Detect which cell encompasses the target text, then output its [x, y] center coordinate. 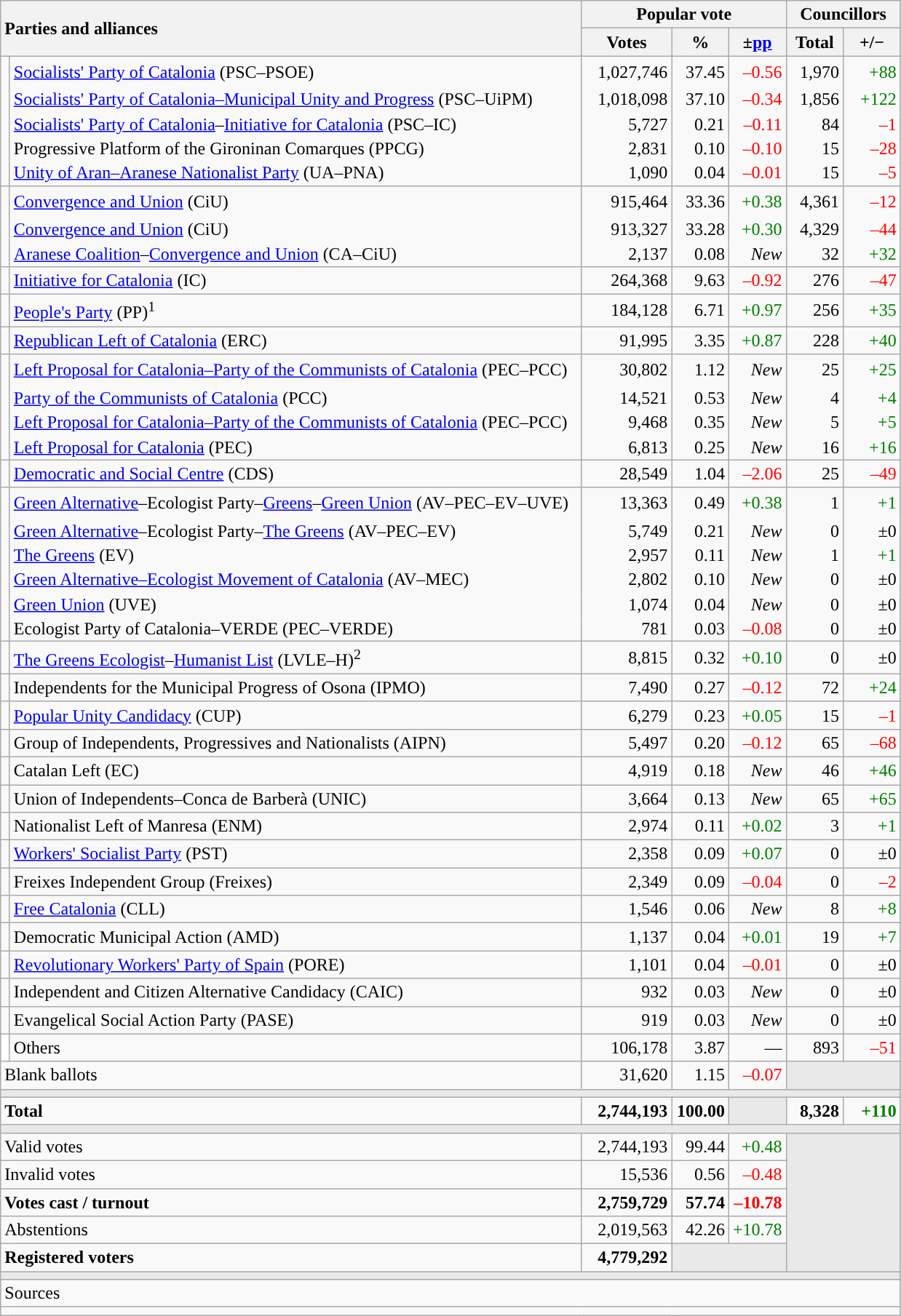
The Greens (EV) [295, 556]
33.28 [700, 229]
19 [815, 937]
4,919 [627, 770]
Parties and alliances [291, 28]
8 [815, 909]
1,074 [627, 605]
Democratic and Social Centre (CDS) [295, 474]
Independent and Citizen Alternative Candidacy (CAIC) [295, 992]
Unity of Aran–Aranese Nationalist Party (UA–PNA) [295, 173]
Votes [627, 42]
184,128 [627, 310]
Freixes Independent Group (Freixes) [295, 882]
2,349 [627, 882]
1,018,098 [627, 100]
3 [815, 826]
4,361 [815, 201]
5,749 [627, 531]
Evangelical Social Action Party (PASE) [295, 1020]
1,546 [627, 909]
6,813 [627, 447]
–44 [872, 229]
31,620 [627, 1075]
1.15 [700, 1075]
0.27 [700, 687]
–12 [872, 201]
0.56 [700, 1174]
2,358 [627, 854]
46 [815, 770]
2,974 [627, 826]
Nationalist Left of Manresa (ENM) [295, 826]
Popular vote [684, 15]
91,995 [627, 340]
Catalan Left (EC) [295, 770]
+0.07 [757, 854]
Others [295, 1048]
Republican Left of Catalonia (ERC) [295, 340]
+46 [872, 770]
13,363 [627, 503]
–49 [872, 474]
14,521 [627, 398]
–68 [872, 743]
+8 [872, 909]
7,490 [627, 687]
1,101 [627, 965]
84 [815, 124]
0.35 [700, 423]
3.87 [700, 1048]
–0.48 [757, 1174]
+122 [872, 100]
228 [815, 340]
99.44 [700, 1146]
+5 [872, 423]
Votes cast / turnout [291, 1203]
9,468 [627, 423]
1,970 [815, 71]
Councillors [843, 15]
–2 [872, 882]
3.35 [700, 340]
–0.92 [757, 280]
1,137 [627, 937]
15,536 [627, 1174]
–28 [872, 148]
0.18 [700, 770]
1,856 [815, 100]
37.10 [700, 100]
+88 [872, 71]
+0.01 [757, 937]
0.08 [700, 254]
+/− [872, 42]
Ecologist Party of Catalonia–VERDE (PEC–VERDE) [295, 629]
–2.06 [757, 474]
Socialists' Party of Catalonia–Initiative for Catalonia (PSC–IC) [295, 124]
8,815 [627, 658]
Progressive Platform of the Gironinan Comarques (PPCG) [295, 148]
37.45 [700, 71]
5,727 [627, 124]
8,328 [815, 1111]
5,497 [627, 743]
+0.48 [757, 1146]
Green Union (UVE) [295, 605]
919 [627, 1020]
+4 [872, 398]
16 [815, 447]
People's Party (PP)1 [295, 310]
+40 [872, 340]
Initiative for Catalonia (IC) [295, 280]
6,279 [627, 715]
0.25 [700, 447]
+25 [872, 370]
0.53 [700, 398]
30,802 [627, 370]
+24 [872, 687]
Green Alternative–Ecologist Party–The Greens (AV–PEC–EV) [295, 531]
Democratic Municipal Action (AMD) [295, 937]
2,802 [627, 580]
Green Alternative–Ecologist Movement of Catalonia (AV–MEC) [295, 580]
+16 [872, 447]
2,957 [627, 556]
+35 [872, 310]
1.04 [700, 474]
+7 [872, 937]
Union of Independents–Conca de Barberà (UNIC) [295, 799]
100.00 [700, 1111]
+0.05 [757, 715]
932 [627, 992]
Left Proposal for Catalonia (PEC) [295, 447]
+110 [872, 1111]
0.23 [700, 715]
Invalid votes [291, 1174]
9.63 [700, 280]
5 [815, 423]
913,327 [627, 229]
–0.56 [757, 71]
Aranese Coalition–Convergence and Union (CA–CiU) [295, 254]
33.36 [700, 201]
–0.11 [757, 124]
–0.10 [757, 148]
–47 [872, 280]
±pp [757, 42]
1.12 [700, 370]
Workers' Socialist Party (PST) [295, 854]
Socialists' Party of Catalonia (PSC–PSOE) [295, 71]
276 [815, 280]
32 [815, 254]
Socialists' Party of Catalonia–Municipal Unity and Progress (PSC–UiPM) [295, 100]
6.71 [700, 310]
72 [815, 687]
4 [815, 398]
2,759,729 [627, 1203]
% [700, 42]
–0.04 [757, 882]
2,831 [627, 148]
264,368 [627, 280]
Abstentions [291, 1230]
— [757, 1048]
–0.34 [757, 100]
256 [815, 310]
Revolutionary Workers' Party of Spain (PORE) [295, 965]
42.26 [700, 1230]
Green Alternative–Ecologist Party–Greens–Green Union (AV–PEC–EV–UVE) [295, 503]
915,464 [627, 201]
Independents for the Municipal Progress of Osona (IPMO) [295, 687]
0.06 [700, 909]
Sources [450, 1293]
Valid votes [291, 1146]
4,329 [815, 229]
106,178 [627, 1048]
28,549 [627, 474]
4,779,292 [627, 1258]
–51 [872, 1048]
Popular Unity Candidacy (CUP) [295, 715]
57.74 [700, 1203]
+65 [872, 799]
+0.02 [757, 826]
–0.07 [757, 1075]
Group of Independents, Progressives and Nationalists (AIPN) [295, 743]
+0.97 [757, 310]
893 [815, 1048]
781 [627, 629]
1,027,746 [627, 71]
–0.08 [757, 629]
+0.87 [757, 340]
2,137 [627, 254]
0.20 [700, 743]
Party of the Communists of Catalonia (PCC) [295, 398]
3,664 [627, 799]
The Greens Ecologist–Humanist List (LVLE–H)2 [295, 658]
0.49 [700, 503]
+32 [872, 254]
Registered voters [291, 1258]
0.32 [700, 658]
Blank ballots [291, 1075]
–5 [872, 173]
1,090 [627, 173]
2,019,563 [627, 1230]
Free Catalonia (CLL) [295, 909]
+10.78 [757, 1230]
+0.10 [757, 658]
0.13 [700, 799]
–10.78 [757, 1203]
+0.30 [757, 229]
